Locate the cell with the specified text and output its [X, Y] center coordinate. 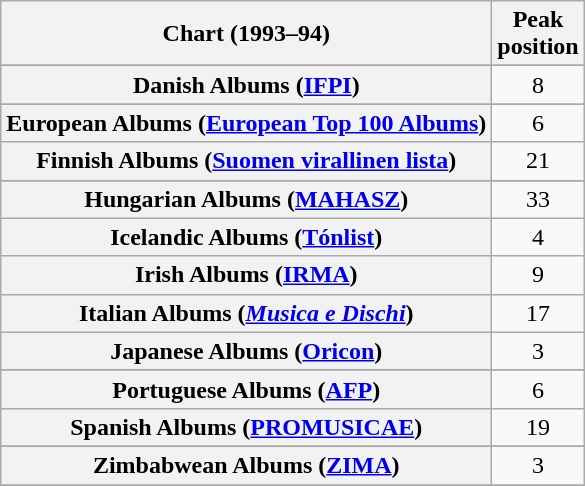
4 [538, 237]
Irish Albums (IRMA) [246, 275]
21 [538, 161]
Icelandic Albums (Tónlist) [246, 237]
Spanish Albums (PROMUSICAE) [246, 427]
9 [538, 275]
Portuguese Albums (AFP) [246, 389]
Danish Albums (IFPI) [246, 85]
Japanese Albums (Oricon) [246, 351]
17 [538, 313]
Zimbabwean Albums (ZIMA) [246, 465]
8 [538, 85]
Chart (1993–94) [246, 34]
19 [538, 427]
Peakposition [538, 34]
Italian Albums (Musica e Dischi) [246, 313]
Hungarian Albums (MAHASZ) [246, 199]
Finnish Albums (Suomen virallinen lista) [246, 161]
European Albums (European Top 100 Albums) [246, 123]
33 [538, 199]
